Determine the (X, Y) coordinate at the center of the cell enclosing the given text.  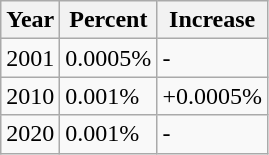
2001 (30, 58)
+0.0005% (212, 96)
0.0005% (108, 58)
Year (30, 20)
2010 (30, 96)
Percent (108, 20)
Increase (212, 20)
2020 (30, 134)
